Extract the (X, Y) coordinate from the center of the cell holding the provided text.  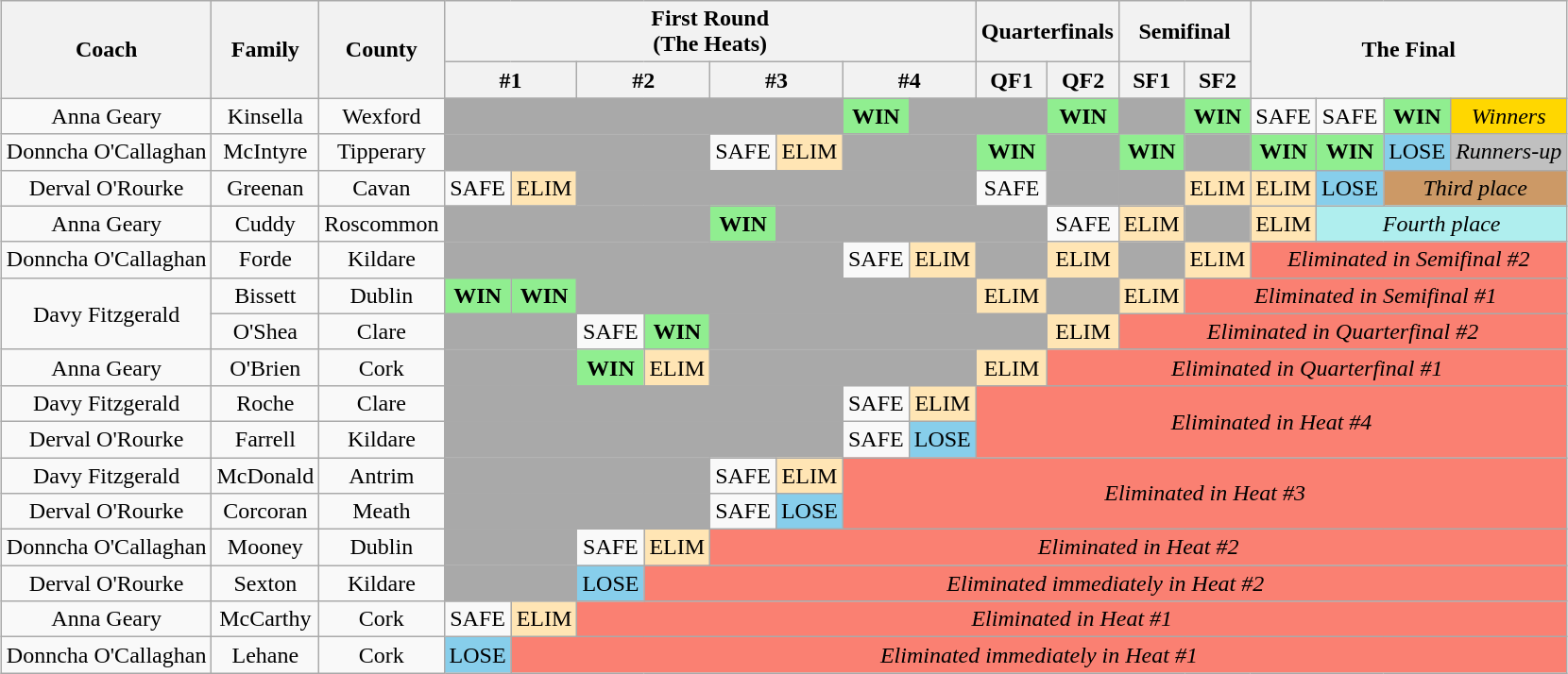
McIntyre (265, 152)
Antrim (382, 475)
#1 (510, 80)
Kinsella (265, 116)
Roche (265, 403)
Family (265, 49)
Eliminated in Heat #1 (1072, 619)
Semifinal (1185, 32)
Eliminated immediately in Heat #2 (1105, 583)
Winners (1509, 116)
Cuddy (265, 224)
County (382, 49)
Wexford (382, 116)
McDonald (265, 475)
#2 (644, 80)
Eliminated in Heat #4 (1271, 421)
Tipperary (382, 152)
McCarthy (265, 619)
Coach (106, 49)
QF2 (1083, 80)
Eliminated in Quarterfinal #1 (1307, 367)
O'Shea (265, 331)
Eliminated in Heat #2 (1139, 548)
Roscommon (382, 224)
Cavan (382, 188)
Bissett (265, 295)
Eliminated in Quarterfinal #2 (1342, 331)
Forde (265, 260)
Sexton (265, 583)
Third place (1475, 188)
Eliminated in Heat #3 (1204, 493)
O'Brien (265, 367)
Corcoran (265, 512)
#3 (776, 80)
#4 (909, 80)
Eliminated in Semifinal #1 (1375, 295)
Mooney (265, 548)
Greenan (265, 188)
QF1 (1012, 80)
First Round(The Heats) (710, 32)
Lehane (265, 655)
Meath (382, 512)
Quarterfinals (1047, 32)
Fourth place (1441, 224)
SF1 (1151, 80)
Eliminated immediately in Heat #1 (1039, 655)
Farrell (265, 439)
Runners-up (1509, 152)
The Final (1409, 49)
Eliminated in Semifinal #2 (1409, 260)
SF2 (1218, 80)
